Return the (x, y) coordinate for the center point of the cell that contains the specified text.  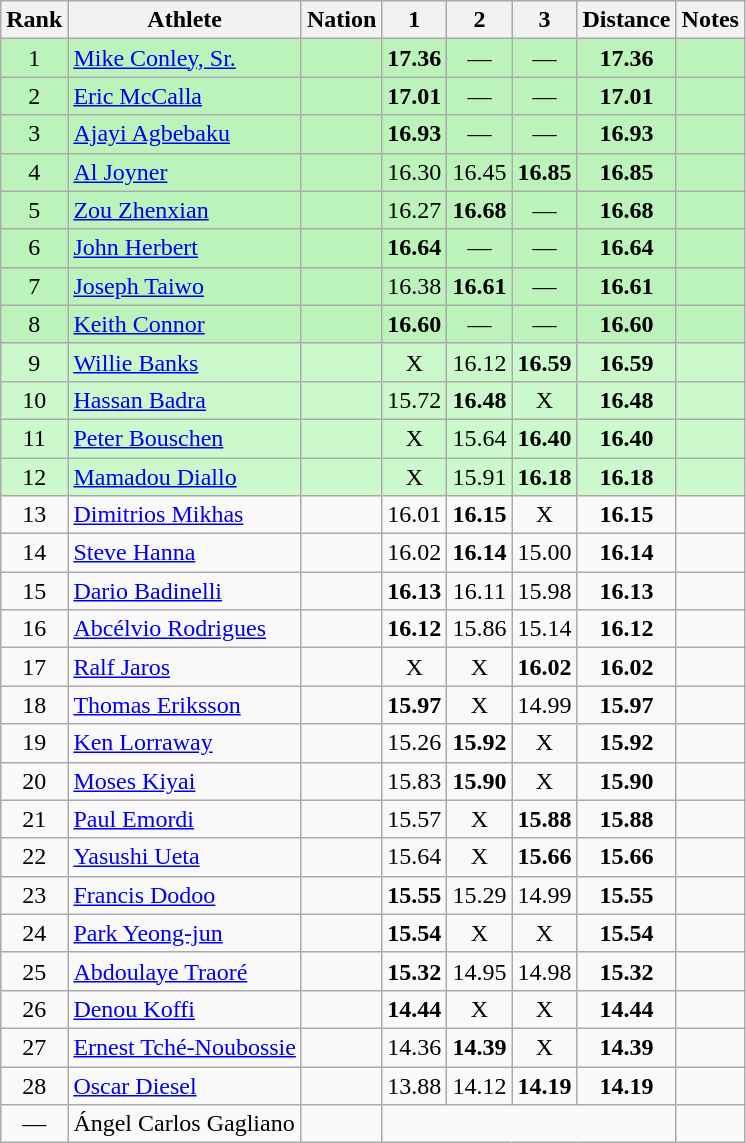
Notes (710, 20)
15.91 (480, 477)
20 (34, 781)
Dimitrios Mikhas (185, 515)
Rank (34, 20)
14.95 (480, 971)
16.27 (414, 210)
14 (34, 553)
Abcélvio Rodrigues (185, 629)
Francis Dodoo (185, 895)
22 (34, 857)
13.88 (414, 1085)
15.14 (544, 629)
14.12 (480, 1085)
25 (34, 971)
15.86 (480, 629)
16.01 (414, 515)
15.57 (414, 819)
8 (34, 324)
10 (34, 400)
Ernest Tché-Noubossie (185, 1047)
Mike Conley, Sr. (185, 58)
15.00 (544, 553)
John Herbert (185, 248)
Park Yeong-jun (185, 933)
17 (34, 667)
Abdoulaye Traoré (185, 971)
Denou Koffi (185, 1009)
Mamadou Diallo (185, 477)
Ken Lorraway (185, 743)
Paul Emordi (185, 819)
Moses Kiyai (185, 781)
16 (34, 629)
18 (34, 705)
11 (34, 438)
Zou Zhenxian (185, 210)
Joseph Taiwo (185, 286)
15.26 (414, 743)
Eric McCalla (185, 96)
Oscar Diesel (185, 1085)
15.98 (544, 591)
15.83 (414, 781)
15 (34, 591)
Dario Badinelli (185, 591)
Ralf Jaros (185, 667)
Ajayi Agbebaku (185, 134)
21 (34, 819)
14.98 (544, 971)
15.72 (414, 400)
26 (34, 1009)
16.38 (414, 286)
13 (34, 515)
Hassan Badra (185, 400)
28 (34, 1085)
Keith Connor (185, 324)
Yasushi Ueta (185, 857)
Al Joyner (185, 172)
24 (34, 933)
5 (34, 210)
Athlete (185, 20)
16.11 (480, 591)
7 (34, 286)
Willie Banks (185, 362)
14.36 (414, 1047)
16.45 (480, 172)
12 (34, 477)
19 (34, 743)
6 (34, 248)
15.29 (480, 895)
Steve Hanna (185, 553)
Ángel Carlos Gagliano (185, 1124)
23 (34, 895)
Nation (341, 20)
4 (34, 172)
Thomas Eriksson (185, 705)
Peter Bouschen (185, 438)
9 (34, 362)
27 (34, 1047)
Distance (626, 20)
16.30 (414, 172)
